Find where the given text appears and provide that cell's center as (x, y) coordinate. 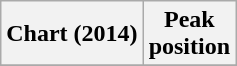
Peak position (189, 34)
Chart (2014) (72, 34)
